Scan for the cell matching the given text and deliver its [X, Y] coordinate at center. 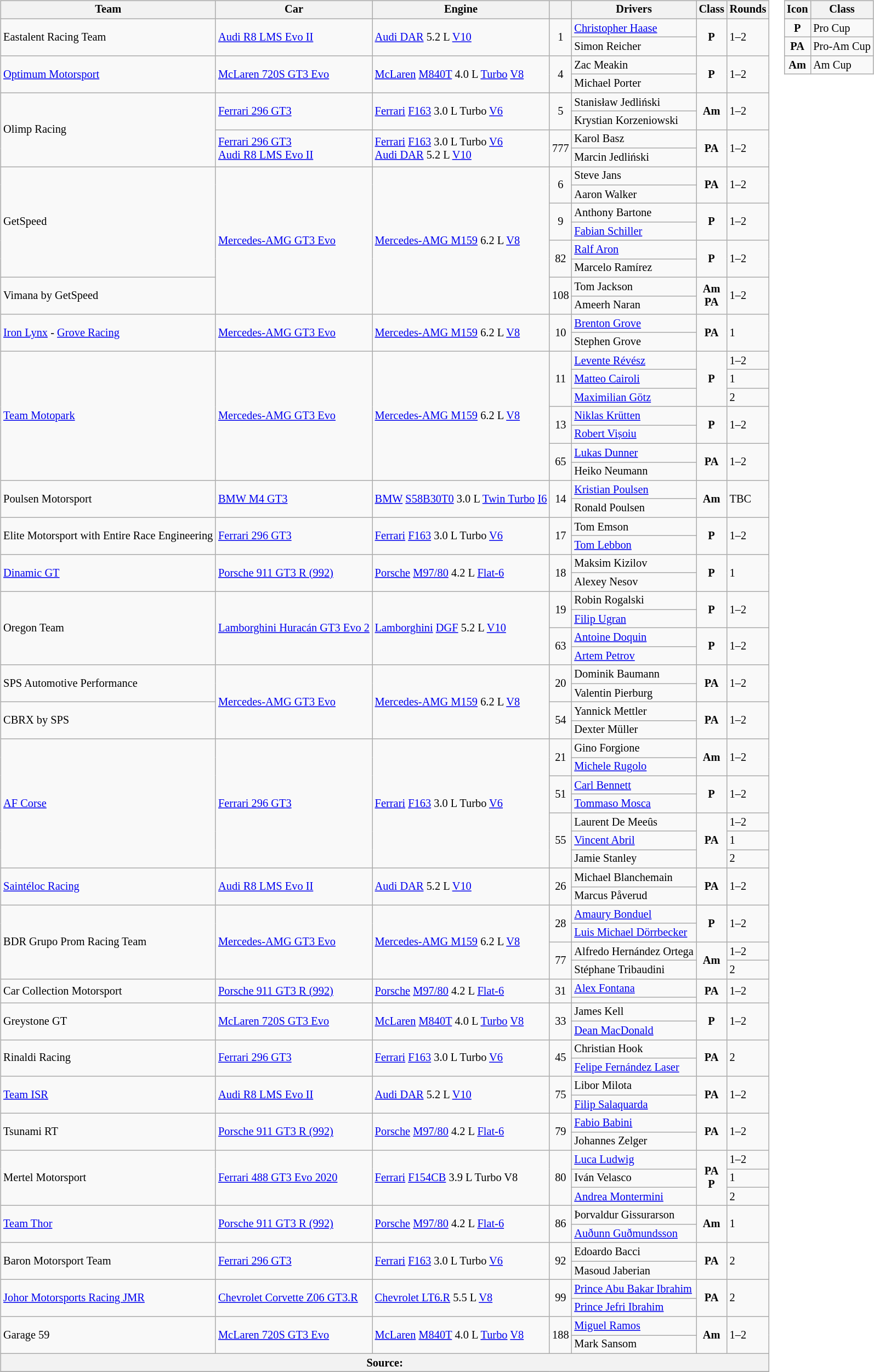
Prince Abu Bakar Ibrahim [634, 1289]
Dexter Müller [634, 730]
33 [560, 1021]
Gino Forgione [634, 748]
Lukas Dunner [634, 453]
5 [560, 111]
Baron Motorsport Team [108, 1261]
Tom Lebbon [634, 545]
80 [560, 1178]
Valentin Pierburg [634, 693]
Ferrari 488 GT3 Evo 2020 [294, 1178]
63 [560, 646]
Artem Petrov [634, 656]
Ferrari F154CB 3.9 L Turbo V8 [461, 1178]
Vincent Abril [634, 840]
Marcelo Ramírez [634, 268]
Pro-Am Cup [842, 47]
108 [560, 295]
Team [108, 10]
17 [560, 535]
Tom Jackson [634, 286]
Levente Révész [634, 360]
Luca Ludwig [634, 1160]
Maximilian Götz [634, 397]
Saintéloc Racing [108, 887]
Dinamic GT [108, 573]
6 [560, 185]
777 [560, 148]
Greystone GT [108, 1021]
Drivers [634, 10]
Stéphane Tribaudini [634, 970]
21 [560, 757]
75 [560, 1095]
Source: [385, 1363]
Garage 59 [108, 1335]
Dominik Baumann [634, 674]
AF Corse [108, 804]
Mertel Motorsport [108, 1178]
Aaron Walker [634, 194]
Carl Bennett [634, 785]
Ferrari F163 3.0 L Turbo V6Audi DAR 5.2 L V10 [461, 148]
Edoardo Bacci [634, 1252]
Ameerh Naran [634, 305]
Stanisław Jedliński [634, 102]
20 [560, 684]
Rounds [748, 10]
19 [560, 610]
Libor Milota [634, 1086]
92 [560, 1261]
TBC [748, 499]
31 [560, 991]
BMW S58B30T0 3.0 L Twin Turbo I6 [461, 499]
Yannick Mettler [634, 712]
Car Collection Motorsport [108, 991]
Ferrari 296 GT3 Audi R8 LMS Evo II [294, 148]
Johannes Zelger [634, 1141]
188 [560, 1335]
Miguel Ramos [634, 1326]
Lamborghini DGF 5.2 L V10 [461, 629]
Olimp Racing [108, 129]
Prince Jefri Ibrahim [634, 1307]
Krystian Korzeniowski [634, 121]
Elite Motorsport with Entire Race Engineering [108, 535]
Christian Hook [634, 1049]
Zac Meakin [634, 65]
Oregon Team [108, 629]
Alfredo Hernández Ortega [634, 951]
Fabio Babini [634, 1123]
51 [560, 794]
Icon [797, 10]
Brenton Grove [634, 324]
Masoud Jaberian [634, 1271]
Heiko Neumann [634, 471]
SPS Automotive Performance [108, 684]
Vimana by GetSpeed [108, 295]
Felipe Fernández Laser [634, 1068]
Chevrolet Corvette Z06 GT3.R [294, 1298]
Robert Vișoiu [634, 434]
Karol Basz [634, 139]
Tommaso Mosca [634, 804]
Ralf Aron [634, 250]
Marcus Påverud [634, 896]
18 [560, 573]
Christopher Haase [634, 28]
Simon Reicher [634, 47]
Michele Rugolo [634, 767]
Am Cup [842, 65]
Mark Sansom [634, 1345]
Kristian Poulsen [634, 490]
Filip Ugran [634, 619]
GetSpeed [108, 222]
Michael Porter [634, 83]
Car [294, 10]
77 [560, 960]
Amaury Bonduel [634, 914]
Niklas Krütten [634, 416]
55 [560, 840]
Marcin Jedliński [634, 157]
Eastalent Racing Team [108, 37]
Am PA [712, 295]
Michael Blanchemain [634, 877]
Fabian Schiller [634, 232]
PAP [712, 1178]
13 [560, 425]
10 [560, 332]
Þorvaldur Gissurarson [634, 1215]
Luis Michael Dörrbecker [634, 933]
Jamie Stanley [634, 859]
Stephen Grove [634, 342]
28 [560, 924]
Team Motopark [108, 416]
26 [560, 887]
Robin Rogalski [634, 601]
Anthony Bartone [634, 213]
Johor Motorsports Racing JMR [108, 1298]
Engine [461, 10]
54 [560, 721]
Iván Velasco [634, 1178]
Rinaldi Racing [108, 1058]
CBRX by SPS [108, 721]
Laurent De Meeûs [634, 822]
Filip Salaquarda [634, 1104]
Steve Jans [634, 176]
BMW M4 GT3 [294, 499]
James Kell [634, 1012]
Matteo Cairoli [634, 379]
Poulsen Motorsport [108, 499]
Dean MacDonald [634, 1030]
65 [560, 462]
Iron Lynx - Grove Racing [108, 332]
Alexey Nesov [634, 582]
Lamborghini Huracán GT3 Evo 2 [294, 629]
Tom Emson [634, 527]
Pro Cup [842, 28]
BDR Grupo Prom Racing Team [108, 942]
11 [560, 379]
Chevrolet LT6.R 5.5 L V8 [461, 1298]
79 [560, 1132]
Ronald Poulsen [634, 508]
Optimum Motorsport [108, 75]
9 [560, 222]
Andrea Montermini [634, 1196]
99 [560, 1298]
82 [560, 259]
14 [560, 499]
Antoine Doquin [634, 637]
86 [560, 1224]
Tsunami RT [108, 1132]
Team Thor [108, 1224]
Maksim Kizilov [634, 563]
Auðunn Guðmundsson [634, 1234]
Team ISR [108, 1095]
4 [560, 75]
45 [560, 1058]
Alex Fontana [634, 988]
